Pinpoint the cell where the given text exists, returning its [X, Y] midpoint coordinate. 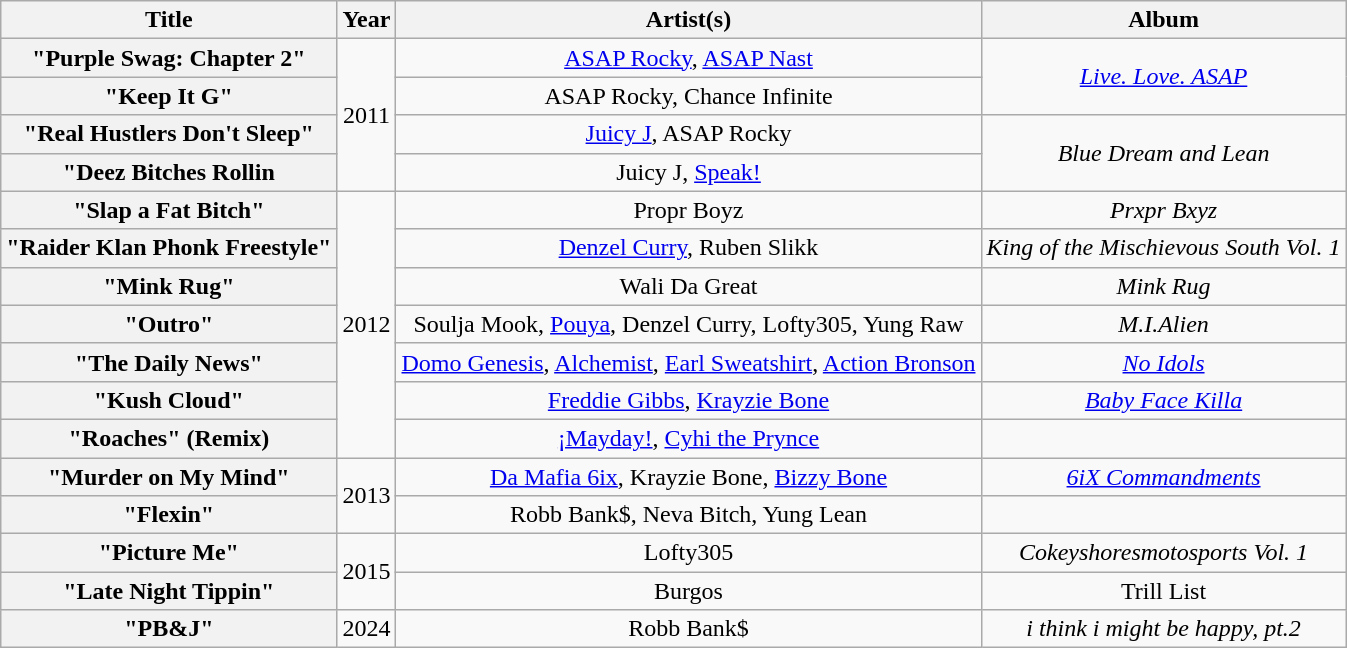
Burgos [688, 591]
Robb Bank$ [688, 629]
i think i might be happy, pt.2 [1164, 629]
Baby Face Killa [1164, 400]
"Purple Swag: Chapter 2" [169, 58]
Mink Rug [1164, 286]
Trill List [1164, 591]
Wali Da Great [688, 286]
"Flexin" [169, 515]
2011 [366, 115]
Blue Dream and Lean [1164, 153]
"Outro" [169, 324]
¡Mayday!, Cyhi the Prynce [688, 438]
"Slap a Fat Bitch" [169, 210]
Robb Bank$, Neva Bitch, Yung Lean [688, 515]
Propr Boyz [688, 210]
"Keep It G" [169, 96]
Cokeyshoresmotosports Vol. 1 [1164, 553]
Da Mafia 6ix, Krayzie Bone, Bizzy Bone [688, 477]
"Murder on My Mind" [169, 477]
Freddie Gibbs, Krayzie Bone [688, 400]
"Late Night Tippin" [169, 591]
2013 [366, 496]
Title [169, 20]
"Picture Me" [169, 553]
"Roaches" (Remix) [169, 438]
Live. Love. ASAP [1164, 77]
Domo Genesis, Alchemist, Earl Sweatshirt, Action Bronson [688, 362]
"Mink Rug" [169, 286]
Year [366, 20]
Artist(s) [688, 20]
6iX Commandments [1164, 477]
Prxpr Bxyz [1164, 210]
ASAP Rocky, ASAP Nast [688, 58]
Denzel Curry, Ruben Slikk [688, 248]
"Real Hustlers Don't Sleep" [169, 134]
Juicy J, ASAP Rocky [688, 134]
"Kush Cloud" [169, 400]
No Idols [1164, 362]
King of the Mischievous South Vol. 1 [1164, 248]
Album [1164, 20]
Juicy J, Speak! [688, 172]
"The Daily News" [169, 362]
Lofty305 [688, 553]
"Deez Bitches Rollin [169, 172]
Soulja Mook, Pouya, Denzel Curry, Lofty305, Yung Raw [688, 324]
"PB&J" [169, 629]
"Raider Klan Phonk Freestyle" [169, 248]
M.I.Alien [1164, 324]
2015 [366, 572]
2024 [366, 629]
2012 [366, 324]
ASAP Rocky, Chance Infinite [688, 96]
